Scan for the cell matching the given text and deliver its (x, y) coordinate at center. 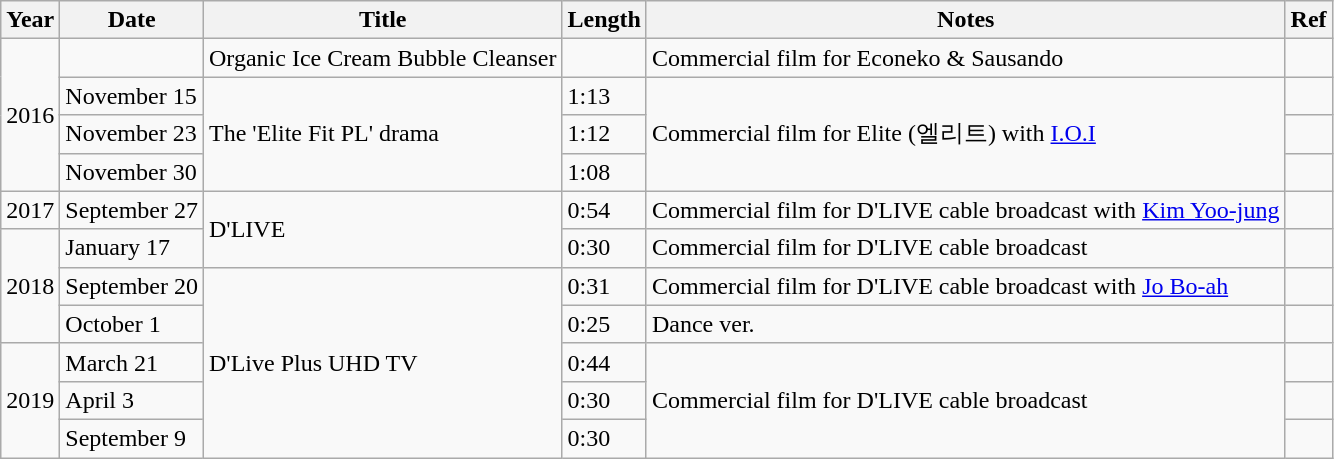
Ref (1308, 20)
1:13 (604, 96)
November 30 (132, 172)
D'Live Plus UHD TV (383, 362)
Dance ver. (966, 324)
0:25 (604, 324)
November 15 (132, 96)
1:12 (604, 134)
Notes (966, 20)
October 1 (132, 324)
September 27 (132, 210)
2016 (30, 115)
March 21 (132, 362)
September 20 (132, 286)
1:08 (604, 172)
Length (604, 20)
April 3 (132, 400)
Commercial film for Econeko & Sausando (966, 58)
January 17 (132, 248)
Organic Ice Cream Bubble Cleanser (383, 58)
Commercial film for D'LIVE cable broadcast with Jo Bo-ah (966, 286)
2018 (30, 286)
November 23 (132, 134)
Date (132, 20)
0:54 (604, 210)
0:44 (604, 362)
The 'Elite Fit PL' drama (383, 134)
Title (383, 20)
Commercial film for D'LIVE cable broadcast with Kim Yoo-jung (966, 210)
2017 (30, 210)
2019 (30, 400)
Commercial film for Elite (엘리트) with I.O.I (966, 134)
D'LIVE (383, 229)
Year (30, 20)
0:31 (604, 286)
September 9 (132, 438)
